Capture the cell that displays the provided text and extract its [x, y] central coordinate. 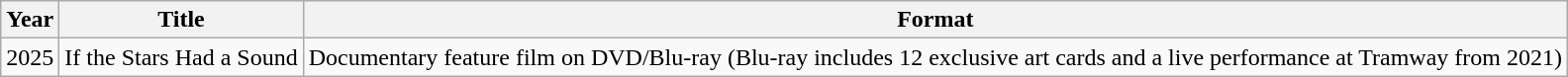
Documentary feature film on DVD/Blu-ray (Blu-ray includes 12 exclusive art cards and a live performance at Tramway from 2021) [934, 57]
Year [30, 20]
2025 [30, 57]
Title [181, 20]
Format [934, 20]
If the Stars Had a Sound [181, 57]
